Output the (x, y) coordinate of the center of the cell containing the given text.  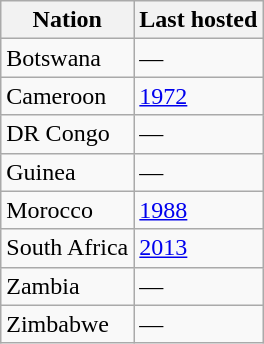
Zimbabwe (68, 324)
Guinea (68, 172)
Morocco (68, 210)
Last hosted (198, 20)
DR Congo (68, 134)
1972 (198, 96)
South Africa (68, 248)
Zambia (68, 286)
2013 (198, 248)
Cameroon (68, 96)
Botswana (68, 58)
1988 (198, 210)
Nation (68, 20)
